Extract the (x, y) coordinate from the center of the cell holding the provided text.  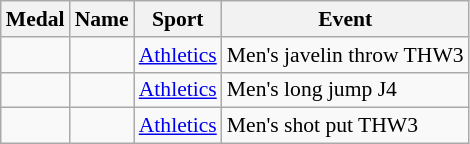
Men's shot put THW3 (346, 126)
Men's javelin throw THW3 (346, 55)
Name (102, 19)
Event (346, 19)
Sport (178, 19)
Medal (36, 19)
Men's long jump J4 (346, 90)
